Provide the (x, y) coordinate of the cell's center where the given text is located.  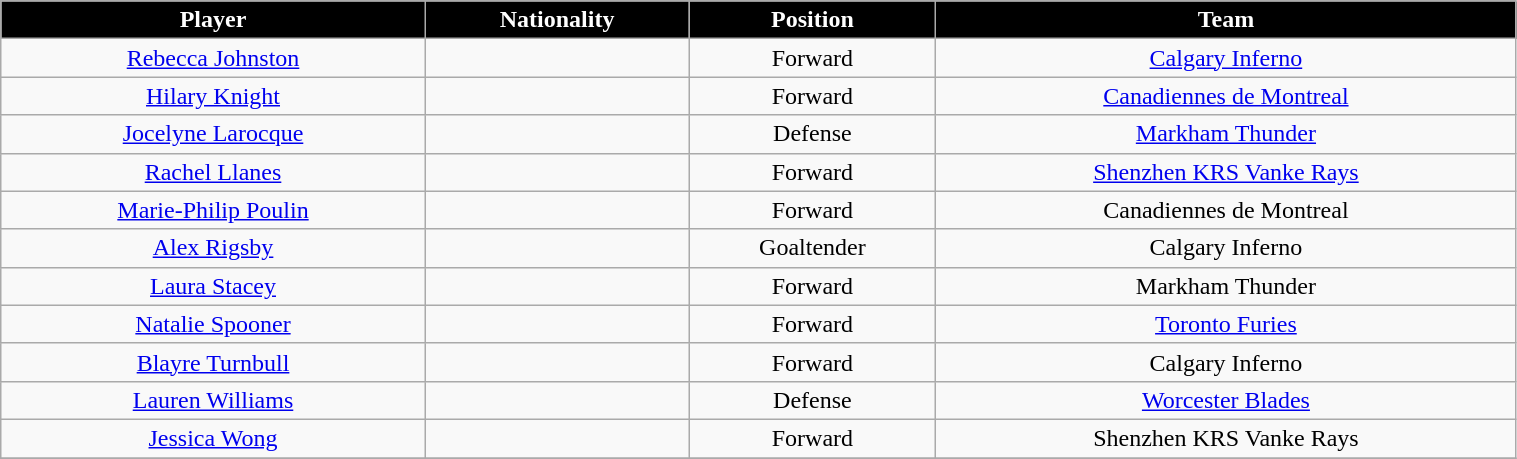
Alex Rigsby (214, 248)
Jessica Wong (214, 438)
Nationality (557, 20)
Lauren Williams (214, 400)
Worcester Blades (1226, 400)
Jocelyne Larocque (214, 134)
Toronto Furies (1226, 324)
Rachel Llanes (214, 172)
Rebecca Johnston (214, 58)
Natalie Spooner (214, 324)
Laura Stacey (214, 286)
Blayre Turnbull (214, 362)
Marie-Philip Poulin (214, 210)
Goaltender (812, 248)
Hilary Knight (214, 96)
Player (214, 20)
Team (1226, 20)
Position (812, 20)
